Return the [x, y] coordinate for the center point of the cell that contains the specified text.  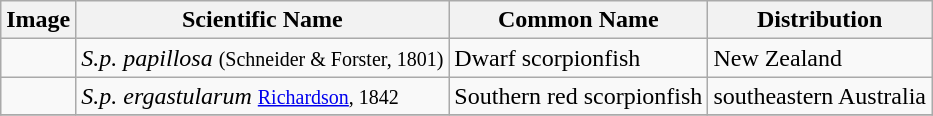
Common Name [578, 20]
Southern red scorpionfish [578, 96]
S.p. papillosa (Schneider & Forster, 1801) [262, 58]
Image [38, 20]
southeastern Australia [820, 96]
Distribution [820, 20]
Dwarf scorpionfish [578, 58]
New Zealand [820, 58]
S.p. ergastularum Richardson, 1842 [262, 96]
Scientific Name [262, 20]
